Detect which cell encompasses the target text, then output its [X, Y] center coordinate. 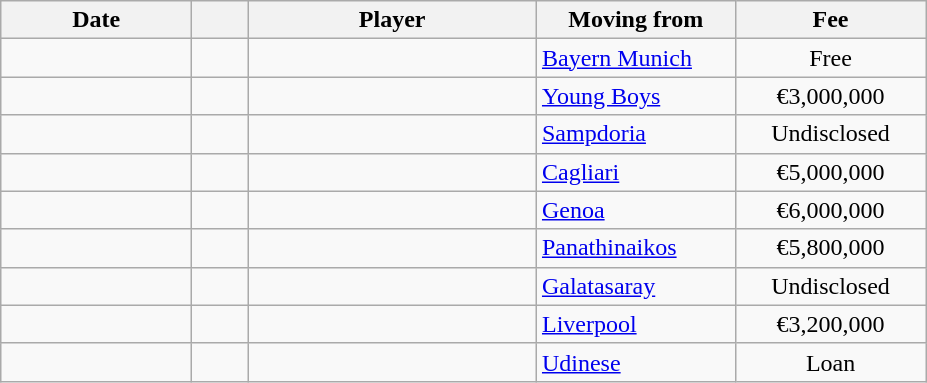
€3,000,000 [830, 96]
Sampdoria [636, 134]
€3,200,000 [830, 324]
Udinese [636, 362]
Genoa [636, 210]
Loan [830, 362]
Panathinaikos [636, 248]
Player [392, 20]
Young Boys [636, 96]
Date [96, 20]
Cagliari [636, 172]
€5,800,000 [830, 248]
Fee [830, 20]
Free [830, 58]
Liverpool [636, 324]
Moving from [636, 20]
Galatasaray [636, 286]
Bayern Munich [636, 58]
€6,000,000 [830, 210]
€5,000,000 [830, 172]
